Output the [x, y] coordinate of the center of the cell containing the given text.  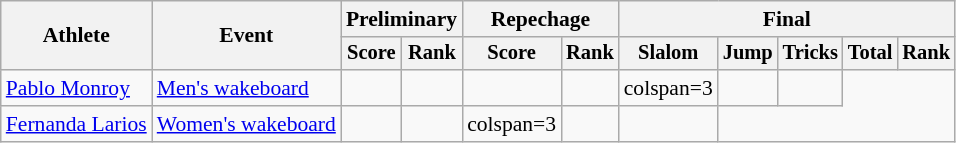
Jump [748, 54]
Final [787, 19]
Men's wakeboard [246, 88]
Pablo Monroy [76, 88]
Athlete [76, 36]
Women's wakeboard [246, 124]
Fernanda Larios [76, 124]
Tricks [810, 54]
Slalom [668, 54]
Event [246, 36]
Total [870, 54]
Repechage [540, 19]
Preliminary [402, 19]
